Find where the given text appears and provide that cell's center as (X, Y) coordinate. 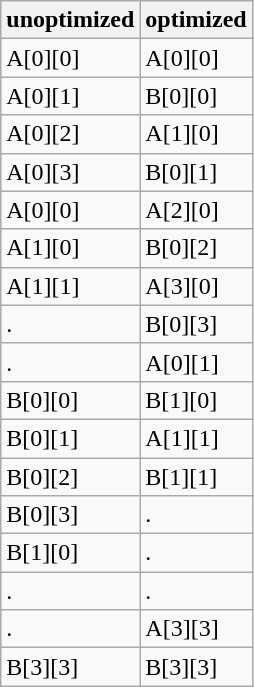
B[1][1] (196, 477)
A[3][0] (196, 286)
A[2][0] (196, 210)
A[3][3] (196, 629)
optimized (196, 20)
A[0][3] (70, 172)
unoptimized (70, 20)
A[0][2] (70, 134)
